Pinpoint the cell where the given text exists, returning its (X, Y) midpoint coordinate. 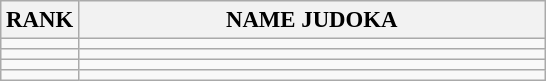
NAME JUDOKA (312, 20)
RANK (40, 20)
